Locate the cell with the specified text and output its [X, Y] center coordinate. 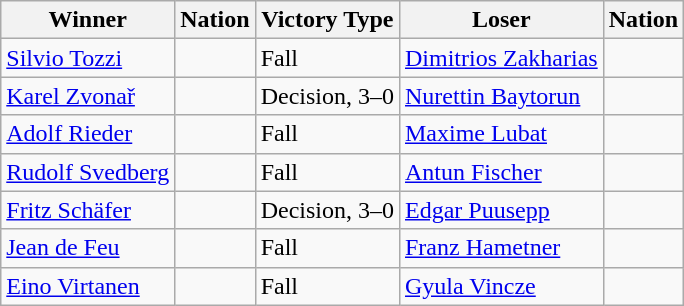
Adolf Rieder [88, 134]
Winner [88, 20]
Franz Hametner [501, 248]
Victory Type [327, 20]
Fritz Schäfer [88, 210]
Jean de Feu [88, 248]
Loser [501, 20]
Silvio Tozzi [88, 58]
Dimitrios Zakharias [501, 58]
Antun Fischer [501, 172]
Maxime Lubat [501, 134]
Edgar Puusepp [501, 210]
Gyula Vincze [501, 286]
Eino Virtanen [88, 286]
Karel Zvonař [88, 96]
Nurettin Baytorun [501, 96]
Rudolf Svedberg [88, 172]
